Scan for the cell matching the given text and deliver its (x, y) coordinate at center. 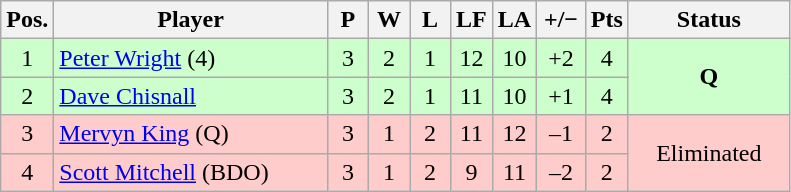
9 (472, 172)
–1 (562, 134)
Player (191, 20)
Scott Mitchell (BDO) (191, 172)
W (388, 20)
Mervyn King (Q) (191, 134)
Peter Wright (4) (191, 58)
Dave Chisnall (191, 96)
Pos. (28, 20)
–2 (562, 172)
Status (708, 20)
L (430, 20)
LF (472, 20)
P (348, 20)
LA (514, 20)
+/− (562, 20)
Q (708, 77)
Pts (606, 20)
+2 (562, 58)
+1 (562, 96)
Eliminated (708, 153)
